Output the (x, y) coordinate of the center of the cell containing the given text.  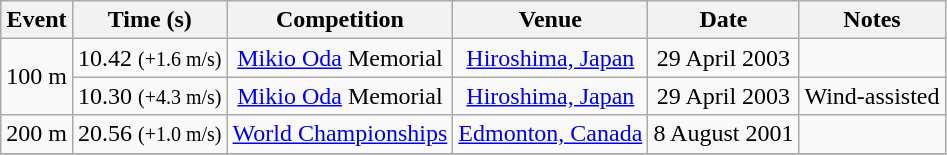
World Championships (340, 134)
Date (724, 20)
10.30 (+4.3 m/s) (150, 96)
100 m (37, 77)
200 m (37, 134)
20.56 (+1.0 m/s) (150, 134)
8 August 2001 (724, 134)
10.42 (+1.6 m/s) (150, 58)
Notes (872, 20)
Venue (550, 20)
Edmonton, Canada (550, 134)
Event (37, 20)
Wind-assisted (872, 96)
Time (s) (150, 20)
Competition (340, 20)
